Detect which cell encompasses the target text, then output its [X, Y] center coordinate. 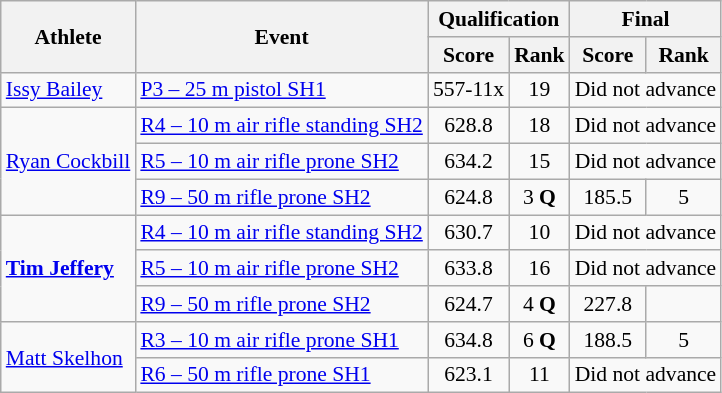
623.1 [468, 375]
16 [540, 269]
624.7 [468, 304]
15 [540, 162]
10 [540, 233]
Qualification [499, 19]
Issy Bailey [68, 90]
Athlete [68, 36]
R3 – 10 m air rifle prone SH1 [282, 340]
557-11x [468, 90]
Matt Skelhon [68, 358]
630.7 [468, 233]
188.5 [608, 340]
3 Q [540, 197]
18 [540, 126]
Tim Jeffery [68, 268]
4 Q [540, 304]
R6 – 50 m rifle prone SH1 [282, 375]
P3 – 25 m pistol SH1 [282, 90]
6 Q [540, 340]
19 [540, 90]
11 [540, 375]
Ryan Cockbill [68, 162]
633.8 [468, 269]
Final [646, 19]
185.5 [608, 197]
628.8 [468, 126]
634.2 [468, 162]
227.8 [608, 304]
634.8 [468, 340]
Event [282, 36]
624.8 [468, 197]
